Detect which cell encompasses the target text, then output its (X, Y) center coordinate. 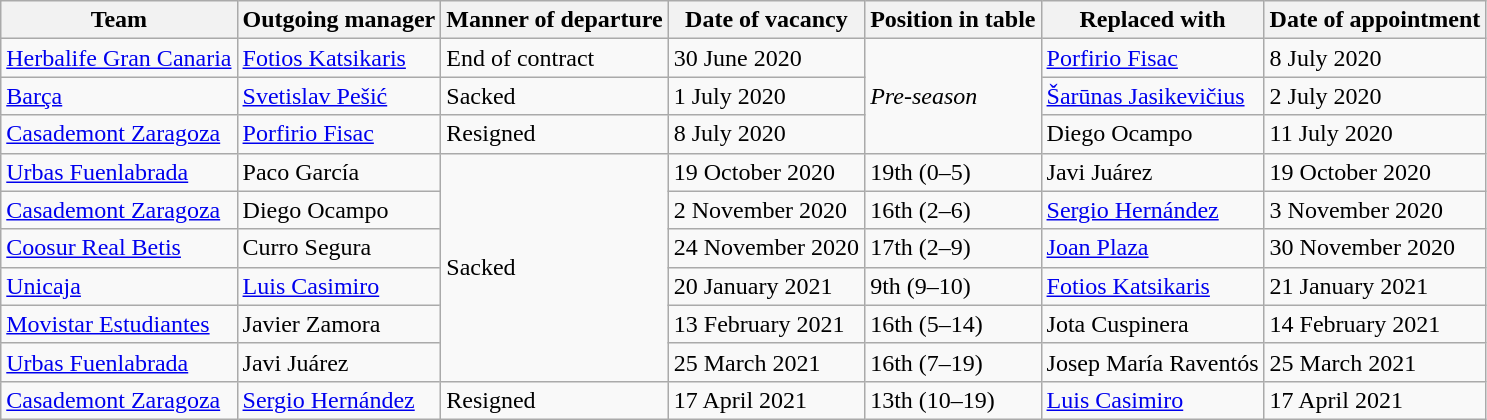
30 November 2020 (1375, 248)
Unicaja (119, 286)
Outgoing manager (339, 20)
30 June 2020 (766, 58)
2 July 2020 (1375, 96)
Coosur Real Betis (119, 248)
1 July 2020 (766, 96)
Manner of departure (554, 20)
Replaced with (1152, 20)
Svetislav Pešić (339, 96)
11 July 2020 (1375, 134)
13th (10–19) (953, 400)
16th (2–6) (953, 210)
14 February 2021 (1375, 324)
End of contract (554, 58)
Paco García (339, 172)
Jota Cuspinera (1152, 324)
13 February 2021 (766, 324)
17th (2–9) (953, 248)
Joan Plaza (1152, 248)
Javier Zamora (339, 324)
Curro Segura (339, 248)
21 January 2021 (1375, 286)
Šarūnas Jasikevičius (1152, 96)
19th (0–5) (953, 172)
3 November 2020 (1375, 210)
Team (119, 20)
Movistar Estudiantes (119, 324)
Herbalife Gran Canaria (119, 58)
20 January 2021 (766, 286)
Date of vacancy (766, 20)
Position in table (953, 20)
16th (7–19) (953, 362)
16th (5–14) (953, 324)
2 November 2020 (766, 210)
Date of appointment (1375, 20)
24 November 2020 (766, 248)
Barça (119, 96)
Pre-season (953, 96)
Josep María Raventós (1152, 362)
9th (9–10) (953, 286)
